Capture the cell that displays the provided text and extract its [X, Y] central coordinate. 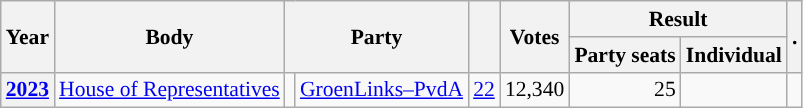
Result [678, 19]
GroenLinks–PvdA [382, 90]
Party [376, 36]
Year [28, 36]
25 [624, 90]
House of Representatives [170, 90]
Votes [534, 36]
12,340 [534, 90]
Body [170, 36]
Individual [734, 55]
2023 [28, 90]
Party seats [624, 55]
. [795, 36]
22 [484, 90]
